Find where the given text appears and provide that cell's center as (X, Y) coordinate. 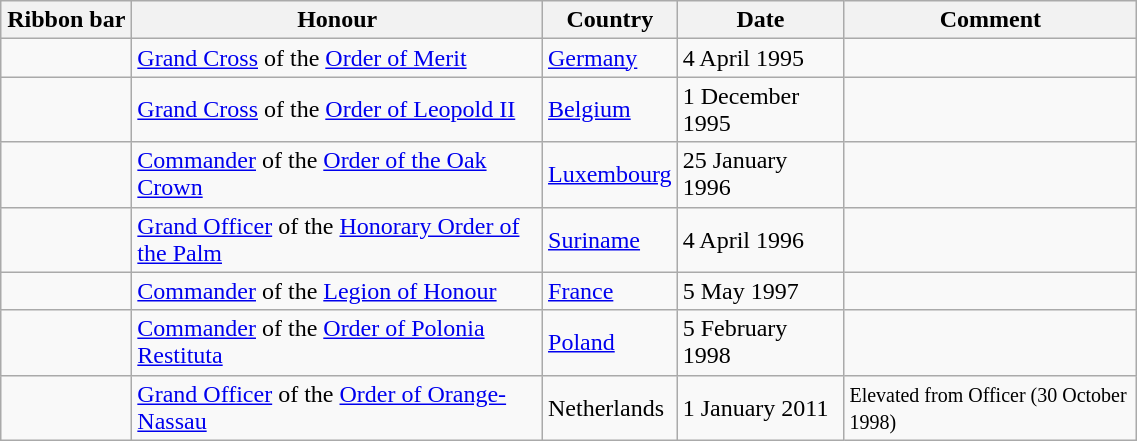
Luxembourg (610, 174)
Germany (610, 58)
4 April 1995 (760, 58)
Grand Cross of the Order of Leopold II (338, 110)
Comment (990, 20)
Suriname (610, 240)
Grand Officer of the Order of Orange-Nassau (338, 408)
Honour (338, 20)
Poland (610, 342)
Belgium (610, 110)
Ribbon bar (66, 20)
Commander of the Legion of Honour (338, 291)
Commander of the Order of Polonia Restituta (338, 342)
5 February 1998 (760, 342)
Grand Officer of the Honorary Order of the Palm (338, 240)
France (610, 291)
Elevated from Officer (30 October 1998) (990, 408)
Netherlands (610, 408)
1 December 1995 (760, 110)
4 April 1996 (760, 240)
Date (760, 20)
25 January 1996 (760, 174)
5 May 1997 (760, 291)
Commander of the Order of the Oak Crown (338, 174)
1 January 2011 (760, 408)
Grand Cross of the Order of Merit (338, 58)
Country (610, 20)
